Return (X, Y) of the center of cell containing provided text 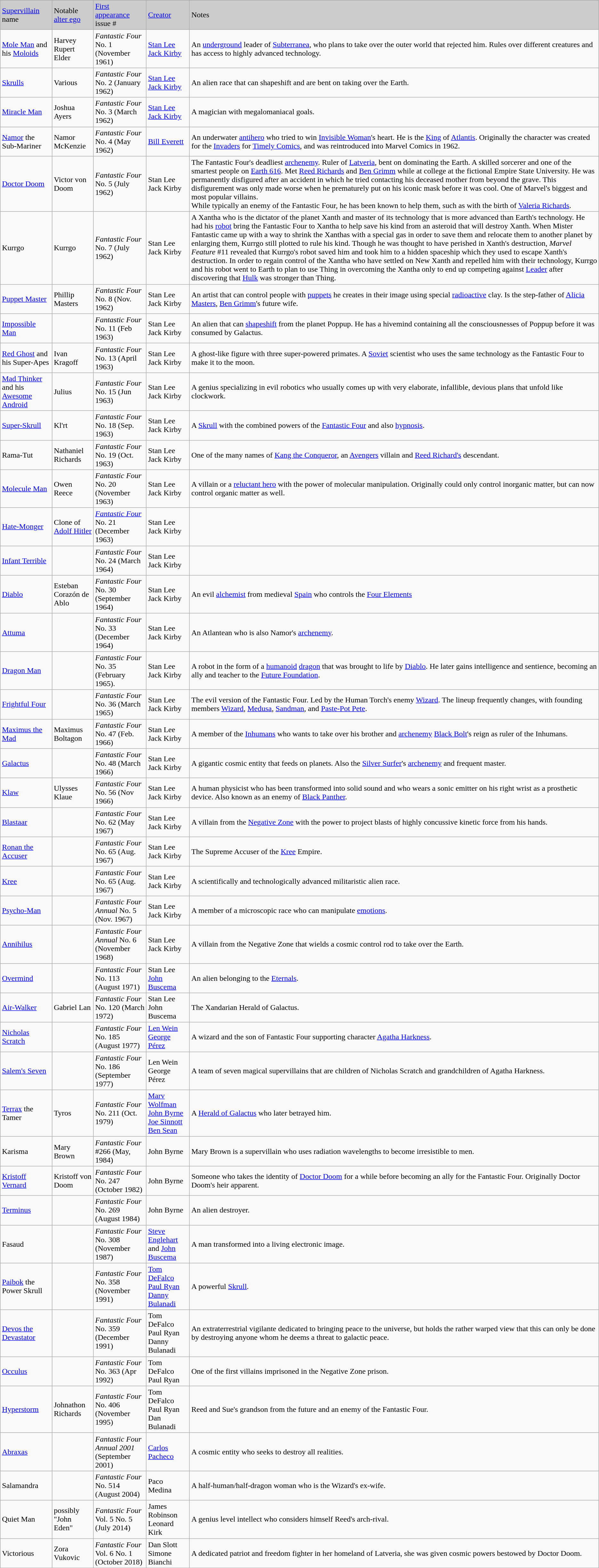
Marv WolfmanJohn ByrneJoe SinnottBen Sean (168, 1113)
A magician with megalomaniacal goals. (394, 112)
Various (73, 83)
Tom DeFalcoPaul RyanDan Bulanadi (168, 1409)
A member of the Inhumans who wants to take over his brother and archenemy Black Bolt's reign as ruler of the Inhumans. (394, 734)
Dragon Man (26, 671)
Fantastic Four No. 113 (August 1971) (120, 978)
Klaw (26, 793)
Fantastic Four No. 47 (Feb. 1966) (120, 734)
Fasaud (26, 1244)
Fantastic Four Vol. 5 No. 5 (July 2014) (120, 1519)
Namor the Sub-Mariner (26, 141)
Fantastic Four No. 56 (Nov 1966) (120, 793)
Kristoff von Doom (73, 1181)
Fantastic Four No. 7 (July 1962) (120, 248)
An alien belonging to the Eternals. (394, 978)
Mary Brown is a supervillain who uses radiation wavelengths to become irresistible to men. (394, 1151)
Fantastic Four No. 120 (March 1972) (120, 1008)
Tyros (73, 1113)
A team of seven magical supervillains that are children of Nicholas Scratch and grandchildren of Agatha Harkness. (394, 1071)
A genius level intellect who considers himself Reed's arch-rival. (394, 1519)
Salamandra (26, 1485)
Clone of Adolf Hitler (73, 527)
Terrax the Tamer (26, 1113)
A ghost-like figure with three super-powered primates. A Soviet scientist who uses the same technology as the Fantastic Four to make it to the moon. (394, 358)
Esteban Corazón de Ablo (73, 595)
Fantastic Four No. 62 (May 1967) (120, 822)
Puppet Master (26, 299)
One of the many names of Kang the Conqueror, an Avengers villain and Reed Richard's descendant. (394, 455)
A member of a microscopic race who can manipulate emotions. (394, 910)
A Herald of Galactus who later betrayed him. (394, 1113)
A gigantic cosmic entity that feeds on planets. Also the Silver Surfer's archenemy and frequent master. (394, 763)
Fantastic Four No. 247 (October 1982) (120, 1181)
An alien race that can shapeshift and are bent on taking over the Earth. (394, 83)
Fantastic Four No. 21 (December 1963) (120, 527)
Fantastic Four No. 185 (August 1977) (120, 1037)
A scientifically and technologically advanced militaristic alien race. (394, 881)
Kl'rt (73, 425)
Fantastic Four No. 19 (Oct. 1963) (120, 455)
Hate-Monger (26, 527)
Fantastic Four No. 363 (Apr 1992) (120, 1371)
Ulysses Klaue (73, 793)
Fantastic Four No. 24 (March 1964) (120, 561)
Fantastic Four No. 13 (April 1963) (120, 358)
Notable alter ego (73, 15)
Overmind (26, 978)
Supervillain name (26, 15)
Fantastic Four No. 11 (Feb 1963) (120, 328)
A genius specializing in evil robotics who usually comes up with very elaborate, infallible, devious plans that unfold like clockwork. (394, 392)
Steve Englehart and John Buscema (168, 1244)
Fantastic Four No. 514 (August 2004) (120, 1485)
Fantastic Four No. 359 (December 1991) (120, 1333)
Julius (73, 392)
Bill Everett (168, 141)
Fantastic Four No. 20 (November 1963) (120, 489)
Paibok the Power Skrull (26, 1286)
Fantastic Four No. 3 (March 1962) (120, 112)
James RobinsonLeonard Kirk (168, 1519)
Fantastic Four No. 308 (November 1987) (120, 1244)
Devos the Devastator (26, 1333)
Quiet Man (26, 1519)
Fantastic Four Vol. 6 No. 1 (October 2018) (120, 1553)
One of the first villains imprisoned in the Negative Zone prison. (394, 1371)
A dedicated patriot and freedom fighter in her homeland of Latveria, she was given cosmic powers bestowed by Doctor Doom. (394, 1553)
Reed and Sue's grandson from the future and an enemy of the Fantastic Four. (394, 1409)
Occulus (26, 1371)
Mary Brown (73, 1151)
Red Ghost and his Super-Apes (26, 358)
A powerful Skrull. (394, 1286)
Impossible Man (26, 328)
Someone who takes the identity of Doctor Doom for a while before becoming an ally for the Fantastic Four. Originally Doctor Doom's heir apparent. (394, 1181)
Fantastic Four No. 186 (September 1977) (120, 1071)
A villain from the Negative Zone with the power to project blasts of highly concussive kinetic force from his hands. (394, 822)
A cosmic entity who seeks to destroy all realities. (394, 1452)
Maximus Boltagon (73, 734)
Carlos Pacheco (168, 1452)
Fantastic Four No. 8 (Nov. 1962) (120, 299)
Tom DeFalcoPaul Ryan (168, 1371)
Infant Terrible (26, 561)
Fantastic Four No. 35 (February 1965). (120, 671)
Kree (26, 881)
Gabriel Lan (73, 1008)
An alien destroyer. (394, 1210)
possibly "John Eden" (73, 1519)
Fantastic Four No. 48 (March 1966) (120, 763)
Fantastic Four Annual No. 6 (November 1968) (120, 944)
Fantastic Four Annual 2001 (September 2001) (120, 1452)
Nicholas Scratch (26, 1037)
Owen Reece (73, 489)
Creator (168, 15)
Super-Skrull (26, 425)
Skrulls (26, 83)
Dan SlottSimone Bianchi (168, 1553)
Johnathon Richards (73, 1409)
Fantastic Four No. 36 (March 1965) (120, 704)
Salem's Seven (26, 1071)
Fantastic Four No. 5 (July 1962) (120, 184)
Diablo (26, 595)
Psycho-Man (26, 910)
Fantastic Four No. 4 (May 1962) (120, 141)
Phillip Masters (73, 299)
Karisma (26, 1151)
Attuma (26, 632)
Blastaar (26, 822)
Frightful Four (26, 704)
Fantastic Four No. 1 (November 1961) (120, 49)
Mad Thinker and his Awesome Android (26, 392)
Molecule Man (26, 489)
Fantastic Four No. 2 (January 1962) (120, 83)
Harvey Rupert Elder (73, 49)
Notes (394, 15)
Fantastic Four No. 30 (September 1964) (120, 595)
Namor McKenzie (73, 141)
Annihilus (26, 944)
Fantastic Four #266 (May, 1984) (120, 1151)
Abraxas (26, 1452)
Fantastic Four No. 406 (November 1995) (120, 1409)
Air-Walker (26, 1008)
Nathaniel Richards (73, 455)
Fantastic Four No. 33 (December 1964) (120, 632)
Joshua Ayers (73, 112)
Zora Vukovic (73, 1553)
An Atlantean who is also Namor's archenemy. (394, 632)
Doctor Doom (26, 184)
The Xandarian Herald of Galactus. (394, 1008)
A half-human/half-dragon woman who is the Wizard's ex-wife. (394, 1485)
Maximus the Mad (26, 734)
Fantastic Four Annual No. 5 (Nov. 1967) (120, 910)
Galactus (26, 763)
A man transformed into a living electronic image. (394, 1244)
Kristoff Vernard (26, 1181)
A wizard and the son of Fantastic Four supporting character Agatha Harkness. (394, 1037)
Miracle Man (26, 112)
Victor von Doom (73, 184)
Mole Man and his Moloids (26, 49)
Fantastic Four No. 211 (Oct. 1979) (120, 1113)
Fantastic Four No. 269 (August 1984) (120, 1210)
The Supreme Accuser of the Kree Empire. (394, 852)
First appearance issue # (120, 15)
Fantastic Four No. 358 (November 1991) (120, 1286)
Ronan the Accuser (26, 852)
Fantastic Four No. 15 (Jun 1963) (120, 392)
Ivan Kragoff (73, 358)
Hyperstorm (26, 1409)
Terminus (26, 1210)
An evil alchemist from medieval Spain who controls the Four Elements (394, 595)
Rama-Tut (26, 455)
A villain from the Negative Zone that wields a cosmic control rod to take over the Earth. (394, 944)
Victorious (26, 1553)
Paco Medina (168, 1485)
Fantastic Four No. 18 (Sep. 1963) (120, 425)
A Skrull with the combined powers of the Fantastic Four and also hypnosis. (394, 425)
